From the cell containing the given text, extract its center point as [X, Y] coordinate. 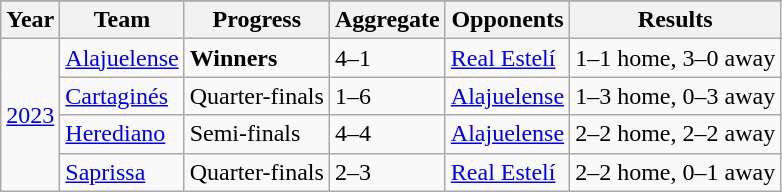
2–3 [387, 172]
2–2 home, 0–1 away [676, 172]
Results [676, 20]
Opponents [507, 20]
2023 [30, 115]
1–1 home, 3–0 away [676, 58]
4–1 [387, 58]
Year [30, 20]
1–6 [387, 96]
Herediano [122, 134]
Saprissa [122, 172]
2–2 home, 2–2 away [676, 134]
4–4 [387, 134]
Cartaginés [122, 96]
Semi-finals [256, 134]
Team [122, 20]
1–3 home, 0–3 away [676, 96]
Winners [256, 58]
Aggregate [387, 20]
Progress [256, 20]
